Return the (X, Y) coordinate for the center point of the cell that contains the specified text.  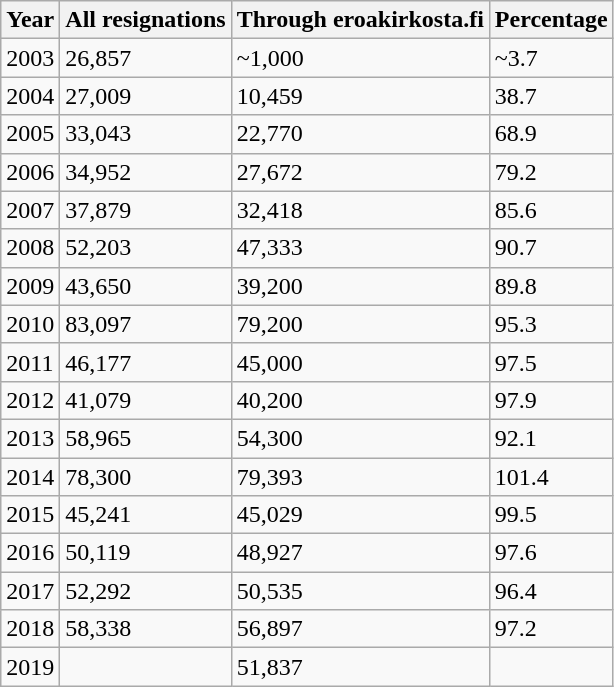
52,292 (146, 591)
2019 (30, 667)
26,857 (146, 58)
2008 (30, 248)
~3.7 (551, 58)
22,770 (360, 134)
34,952 (146, 172)
97.6 (551, 553)
Through eroakirkosta.fi (360, 20)
79,393 (360, 477)
54,300 (360, 438)
2005 (30, 134)
48,927 (360, 553)
2017 (30, 591)
2015 (30, 515)
46,177 (146, 362)
2004 (30, 96)
68.9 (551, 134)
2011 (30, 362)
10,459 (360, 96)
50,119 (146, 553)
2014 (30, 477)
92.1 (551, 438)
95.3 (551, 324)
2012 (30, 400)
45,241 (146, 515)
45,000 (360, 362)
40,200 (360, 400)
78,300 (146, 477)
79,200 (360, 324)
32,418 (360, 210)
101.4 (551, 477)
2009 (30, 286)
33,043 (146, 134)
51,837 (360, 667)
79.2 (551, 172)
97.9 (551, 400)
All resignations (146, 20)
2016 (30, 553)
90.7 (551, 248)
2006 (30, 172)
83,097 (146, 324)
89.8 (551, 286)
97.2 (551, 629)
58,965 (146, 438)
58,338 (146, 629)
38.7 (551, 96)
2013 (30, 438)
~1,000 (360, 58)
96.4 (551, 591)
41,079 (146, 400)
2007 (30, 210)
99.5 (551, 515)
27,672 (360, 172)
85.6 (551, 210)
2003 (30, 58)
56,897 (360, 629)
45,029 (360, 515)
47,333 (360, 248)
43,650 (146, 286)
39,200 (360, 286)
2018 (30, 629)
27,009 (146, 96)
Percentage (551, 20)
50,535 (360, 591)
37,879 (146, 210)
97.5 (551, 362)
52,203 (146, 248)
Year (30, 20)
2010 (30, 324)
